Provide the (X, Y) coordinate of the cell's center where the given text is located.  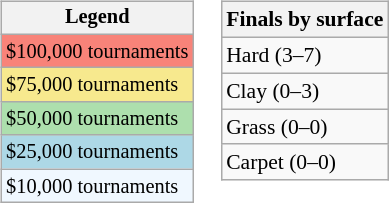
$75,000 tournaments (97, 85)
Clay (0–3) (304, 91)
Carpet (0–0) (304, 162)
$100,000 tournaments (97, 51)
$25,000 tournaments (97, 152)
Legend (97, 18)
$10,000 tournaments (97, 186)
$50,000 tournaments (97, 119)
Hard (3–7) (304, 55)
Finals by surface (304, 20)
Grass (0–0) (304, 127)
